Extract the (X, Y) coordinate from the center of the cell holding the provided text.  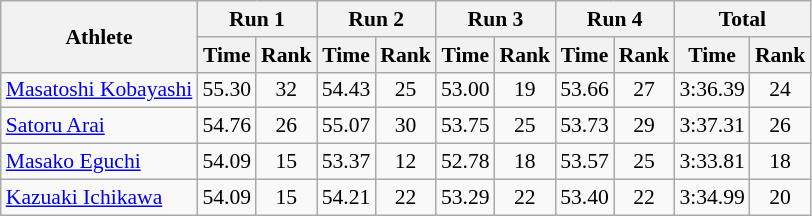
53.00 (466, 90)
29 (644, 126)
Total (742, 19)
3:33.81 (712, 162)
52.78 (466, 162)
53.40 (584, 197)
54.43 (346, 90)
54.76 (226, 126)
Athlete (100, 36)
Run 1 (256, 19)
19 (526, 90)
53.29 (466, 197)
Run 2 (376, 19)
Masako Eguchi (100, 162)
Run 4 (614, 19)
3:34.99 (712, 197)
55.07 (346, 126)
12 (406, 162)
24 (780, 90)
53.57 (584, 162)
3:37.31 (712, 126)
20 (780, 197)
53.37 (346, 162)
Satoru Arai (100, 126)
Run 3 (496, 19)
Masatoshi Kobayashi (100, 90)
53.73 (584, 126)
55.30 (226, 90)
54.21 (346, 197)
27 (644, 90)
30 (406, 126)
53.66 (584, 90)
Kazuaki Ichikawa (100, 197)
53.75 (466, 126)
32 (286, 90)
3:36.39 (712, 90)
